Locate the cell with the specified text and output its [x, y] center coordinate. 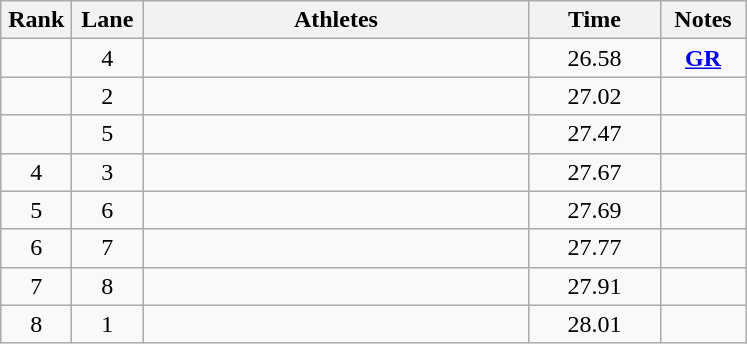
26.58 [594, 58]
GR [703, 58]
Lane [108, 20]
27.47 [594, 134]
1 [108, 324]
3 [108, 172]
27.02 [594, 96]
28.01 [594, 324]
27.67 [594, 172]
Time [594, 20]
Notes [703, 20]
27.77 [594, 248]
Athletes [336, 20]
Rank [36, 20]
27.91 [594, 286]
2 [108, 96]
27.69 [594, 210]
